Return the (x, y) coordinate for the center point of the cell that contains the specified text.  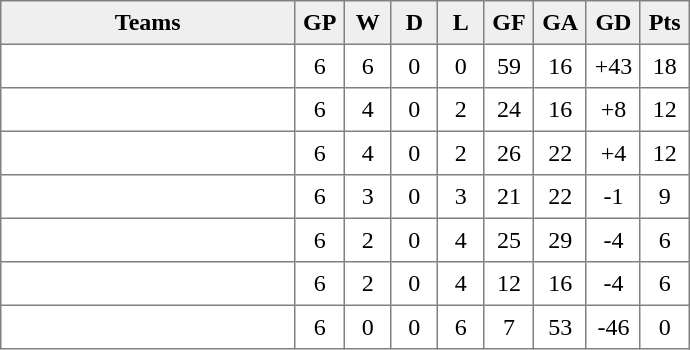
29 (560, 240)
W (368, 23)
GF (509, 23)
GD (613, 23)
+4 (613, 153)
L (461, 23)
59 (509, 66)
53 (560, 327)
21 (509, 197)
18 (664, 66)
9 (664, 197)
D (414, 23)
7 (509, 327)
-46 (613, 327)
24 (509, 110)
Teams (148, 23)
+43 (613, 66)
GA (560, 23)
+8 (613, 110)
26 (509, 153)
GP (320, 23)
-1 (613, 197)
Pts (664, 23)
25 (509, 240)
